Locate the cell with the specified text and output its (x, y) center coordinate. 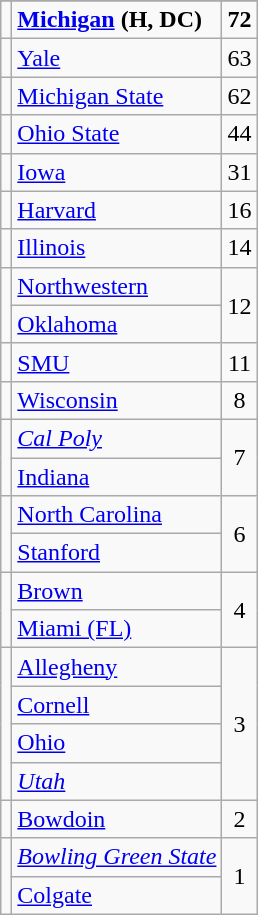
Cornell (117, 705)
Miami (FL) (117, 629)
Bowling Green State (117, 857)
Indiana (117, 477)
SMU (117, 362)
Colgate (117, 895)
Oklahoma (117, 324)
Michigan State (117, 96)
1 (240, 876)
44 (240, 134)
Ohio State (117, 134)
72 (240, 20)
12 (240, 305)
Cal Poly (117, 438)
Utah (117, 781)
11 (240, 362)
14 (240, 248)
8 (240, 400)
31 (240, 172)
Bowdoin (117, 819)
Stanford (117, 553)
Wisconsin (117, 400)
2 (240, 819)
Iowa (117, 172)
6 (240, 534)
16 (240, 210)
Brown (117, 591)
63 (240, 58)
Yale (117, 58)
7 (240, 457)
North Carolina (117, 515)
Allegheny (117, 667)
Harvard (117, 210)
Michigan (H, DC) (117, 20)
Illinois (117, 248)
Ohio (117, 743)
62 (240, 96)
3 (240, 724)
Northwestern (117, 286)
4 (240, 610)
